Return the [X, Y] coordinate for the center point of the cell that contains the specified text.  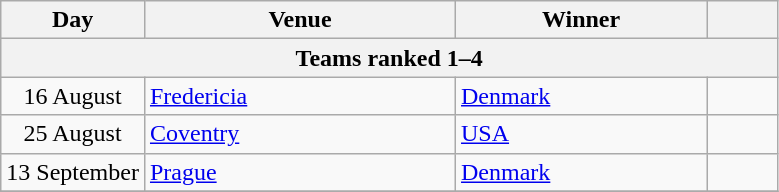
Coventry [300, 134]
16 August [73, 96]
Prague [300, 172]
Venue [300, 20]
USA [582, 134]
Day [73, 20]
Fredericia [300, 96]
25 August [73, 134]
Winner [582, 20]
Teams ranked 1–4 [390, 58]
13 September [73, 172]
